Determine the [X, Y] coordinate at the center of the cell enclosing the given text.  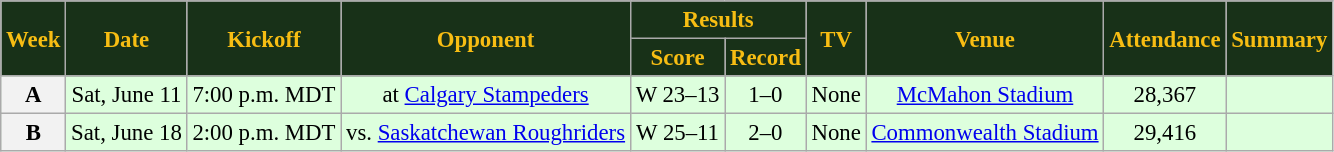
B [34, 133]
Week [34, 38]
Kickoff [264, 38]
Results [718, 20]
TV [836, 38]
Record [766, 58]
Date [126, 38]
Opponent [486, 38]
28,367 [1165, 95]
Sat, June 18 [126, 133]
Venue [985, 38]
Commonwealth Stadium [985, 133]
vs. Saskatchewan Roughriders [486, 133]
2–0 [766, 133]
McMahon Stadium [985, 95]
Sat, June 11 [126, 95]
Summary [1280, 38]
2:00 p.m. MDT [264, 133]
at Calgary Stampeders [486, 95]
7:00 p.m. MDT [264, 95]
Attendance [1165, 38]
W 25–11 [677, 133]
1–0 [766, 95]
Score [677, 58]
W 23–13 [677, 95]
A [34, 95]
29,416 [1165, 133]
